Identify which cell holds the provided text, then report its [X, Y] central coordinate. 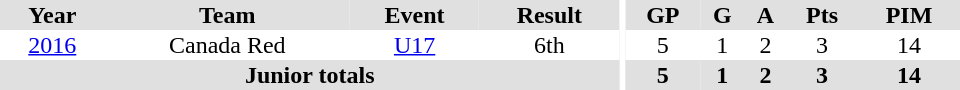
G [722, 15]
Result [549, 15]
Junior totals [310, 75]
GP [664, 15]
Team [228, 15]
U17 [414, 45]
Canada Red [228, 45]
6th [549, 45]
Pts [822, 15]
2016 [52, 45]
PIM [909, 15]
Year [52, 15]
A [766, 15]
Event [414, 15]
